Identify which cell holds the provided text, then report its (X, Y) central coordinate. 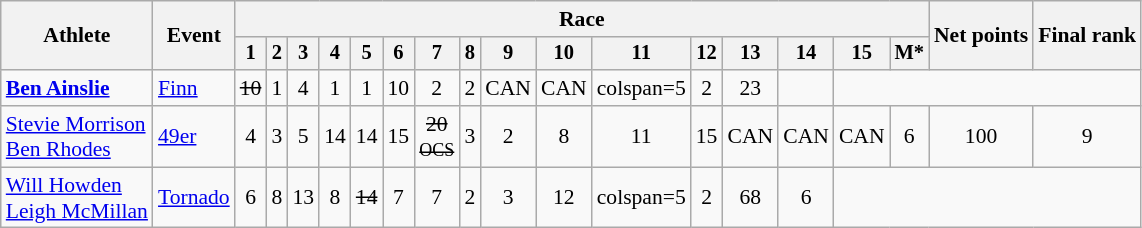
Event (194, 36)
20OCS (436, 136)
Will Howden Leigh McMillan (77, 198)
49er (194, 136)
Final rank (1087, 36)
68 (750, 198)
Ben Ainslie (77, 88)
23 (750, 88)
Athlete (77, 36)
Finn (194, 88)
100 (981, 136)
Stevie Morrison Ben Rhodes (77, 136)
Race (582, 19)
Net points (981, 36)
Tornado (194, 198)
M* (910, 54)
